Output the (x, y) coordinate of the center of the cell containing the given text.  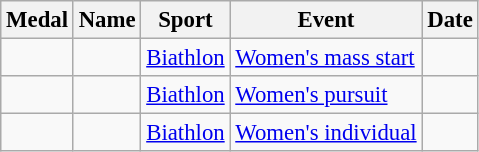
Event (326, 20)
Sport (186, 20)
Date (450, 20)
Name (107, 20)
Women's individual (326, 133)
Women's mass start (326, 58)
Medal (38, 20)
Women's pursuit (326, 95)
